Detect which cell encompasses the target text, then output its (x, y) center coordinate. 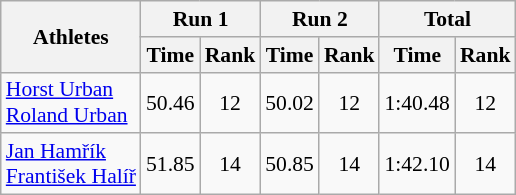
Athletes (71, 36)
50.85 (290, 164)
1:40.48 (416, 102)
50.02 (290, 102)
Horst UrbanRoland Urban (71, 102)
1:42.10 (416, 164)
51.85 (170, 164)
Run 1 (200, 19)
Run 2 (320, 19)
Jan HamříkFrantišek Halíř (71, 164)
50.46 (170, 102)
Total (447, 19)
